Find where the given text appears and provide that cell's center as (X, Y) coordinate. 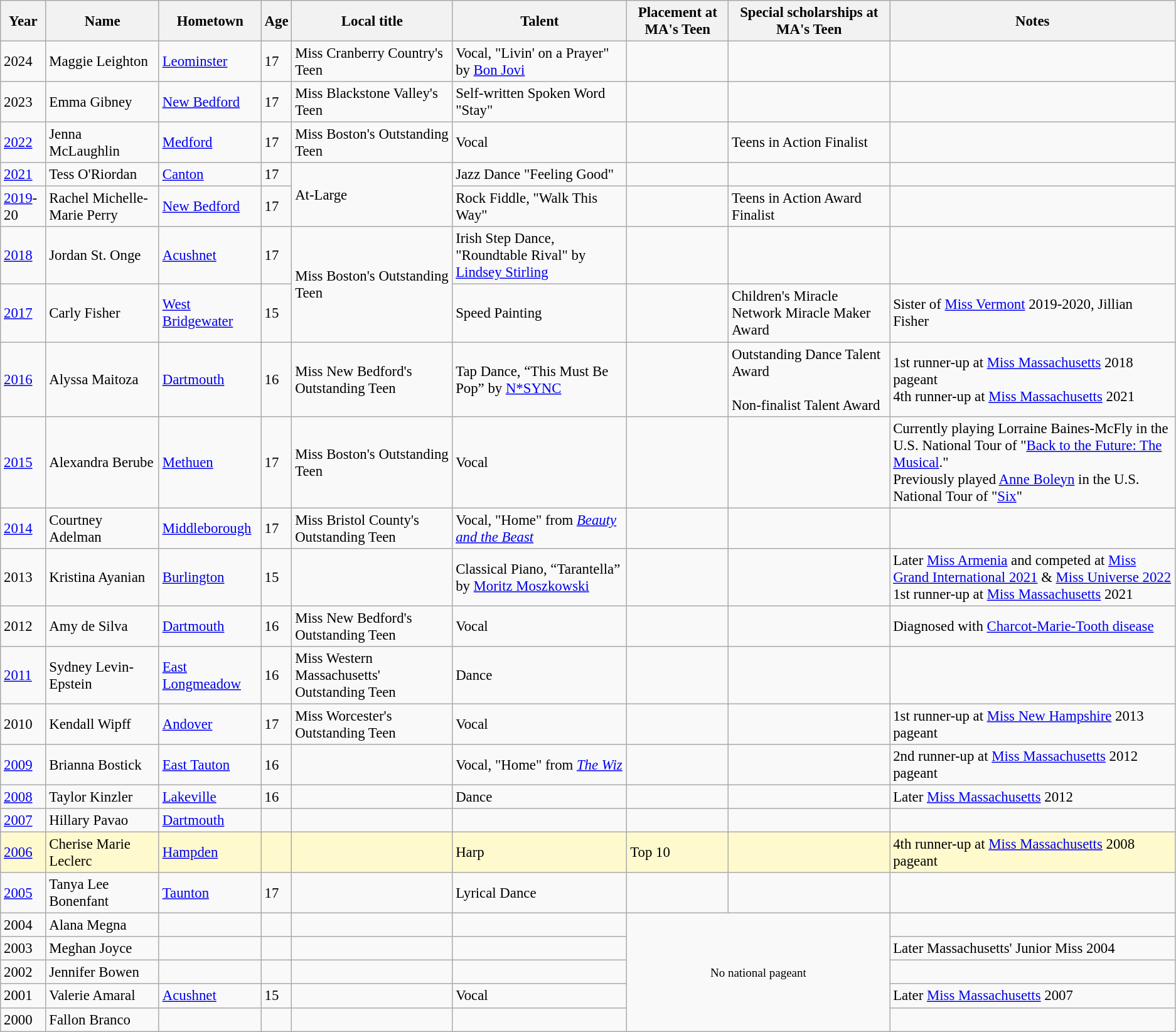
2001 (23, 996)
Taunton (210, 893)
Sydney Levin-Epstein (102, 675)
Diagnosed with Charcot-Marie-Tooth disease (1033, 626)
Placement at MA's Teen (678, 21)
2024 (23, 62)
Cherise Marie Leclerc (102, 852)
Jennifer Bowen (102, 972)
Miss Bristol County's Outstanding Teen (372, 529)
2004 (23, 925)
Tanya Lee Bonenfant (102, 893)
Speed Painting (540, 313)
Andover (210, 724)
2009 (23, 765)
Top 10 (678, 852)
4th runner-up at Miss Massachusetts 2008 pageant (1033, 852)
Emma Gibney (102, 102)
Rock Fiddle, "Walk This Way" (540, 207)
East Tauton (210, 765)
Tap Dance, “This Must Be Pop” by N*SYNC (540, 379)
2002 (23, 972)
Vocal, "Home" from The Wiz (540, 765)
2014 (23, 529)
Miss Worcester's Outstanding Teen (372, 724)
Kristina Ayanian (102, 577)
Methuen (210, 462)
Rachel Michelle-Marie Perry (102, 207)
Teens in Action Award Finalist (810, 207)
2008 (23, 797)
East Longmeadow (210, 675)
2013 (23, 577)
Meghan Joyce (102, 949)
Teens in Action Finalist (810, 143)
Taylor Kinzler (102, 797)
Notes (1033, 21)
2022 (23, 143)
Miss Western Massachusetts' Outstanding Teen (372, 675)
Vocal, "Home" from Beauty and the Beast (540, 529)
2015 (23, 462)
Lakeville (210, 797)
1st runner-up at Miss Massachusetts 2018 pageant4th runner-up at Miss Massachusetts 2021 (1033, 379)
Talent (540, 21)
2018 (23, 256)
Classical Piano, “Tarantella” by Moritz Moszkowski (540, 577)
Hillary Pavao (102, 820)
Vocal, "Livin' on a Prayer" by Bon Jovi (540, 62)
2010 (23, 724)
No national pageant (758, 972)
2012 (23, 626)
2016 (23, 379)
Later Miss Massachusetts 2007 (1033, 996)
West Bridgewater (210, 313)
Later Massachusetts' Junior Miss 2004 (1033, 949)
Carly Fisher (102, 313)
Valerie Amaral (102, 996)
Jazz Dance "Feeling Good" (540, 175)
Tess O'Riordan (102, 175)
At-Large (372, 195)
Courtney Adelman (102, 529)
2006 (23, 852)
2nd runner-up at Miss Massachusetts 2012 pageant (1033, 765)
Later Miss Armenia and competed at Miss Grand International 2021 & Miss Universe 20221st runner-up at Miss Massachusetts 2021 (1033, 577)
Harp (540, 852)
Leominster (210, 62)
Hometown (210, 21)
1st runner-up at Miss New Hampshire 2013 pageant (1033, 724)
Jenna McLaughlin (102, 143)
2017 (23, 313)
2021 (23, 175)
Year (23, 21)
Alyssa Maitoza (102, 379)
Alana Megna (102, 925)
2005 (23, 893)
Self-written Spoken Word "Stay" (540, 102)
Sister of Miss Vermont 2019-2020, Jillian Fisher (1033, 313)
Jordan St. Onge (102, 256)
Outstanding Dance Talent AwardNon-finalist Talent Award (810, 379)
2023 (23, 102)
Burlington (210, 577)
Miss Blackstone Valley's Teen (372, 102)
Children's Miracle Network Miracle Maker Award (810, 313)
Medford (210, 143)
Local title (372, 21)
Fallon Branco (102, 1019)
Special scholarships at MA's Teen (810, 21)
2007 (23, 820)
2003 (23, 949)
Brianna Bostick (102, 765)
Kendall Wipff (102, 724)
Later Miss Massachusetts 2012 (1033, 797)
Miss Cranberry Country's Teen (372, 62)
2011 (23, 675)
2000 (23, 1019)
Lyrical Dance (540, 893)
2019-20 (23, 207)
Amy de Silva (102, 626)
Hampden (210, 852)
Maggie Leighton (102, 62)
Canton (210, 175)
Age (276, 21)
Alexandra Berube (102, 462)
Irish Step Dance, "Roundtable Rival" by Lindsey Stirling (540, 256)
Name (102, 21)
Middleborough (210, 529)
